For the text-containing cell, return its midpoint in [x, y] coordinate format. 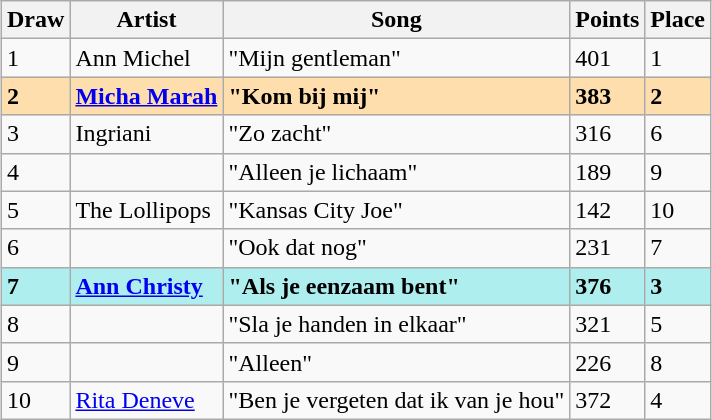
"Kansas City Joe" [396, 210]
376 [608, 286]
"Alleen" [396, 362]
142 [608, 210]
Draw [36, 20]
Micha Marah [146, 96]
Rita Deneve [146, 400]
Place [678, 20]
"Zo zacht" [396, 134]
Ingriani [146, 134]
"Als je eenzaam bent" [396, 286]
"Kom bij mij" [396, 96]
401 [608, 58]
Ann Michel [146, 58]
321 [608, 324]
189 [608, 172]
"Ben je vergeten dat ik van je hou" [396, 400]
The Lollipops [146, 210]
231 [608, 248]
"Mijn gentleman" [396, 58]
"Sla je handen in elkaar" [396, 324]
Artist [146, 20]
Points [608, 20]
383 [608, 96]
"Alleen je lichaam" [396, 172]
226 [608, 362]
Ann Christy [146, 286]
Song [396, 20]
316 [608, 134]
372 [608, 400]
"Ook dat nog" [396, 248]
